Identify which cell holds the provided text, then report its (x, y) central coordinate. 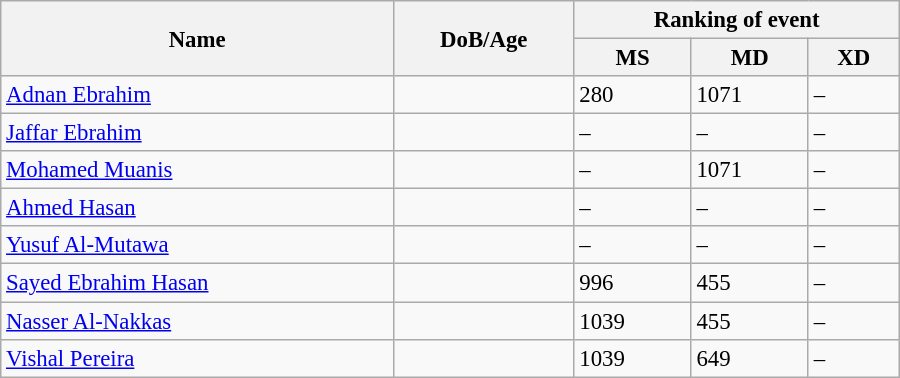
Vishal Pereira (198, 358)
Adnan Ebrahim (198, 95)
Ranking of event (736, 20)
Name (198, 38)
Yusuf Al-Mutawa (198, 245)
996 (632, 283)
XD (854, 58)
Ahmed Hasan (198, 208)
MS (632, 58)
DoB/Age (484, 38)
Mohamed Muanis (198, 170)
MD (750, 58)
Sayed Ebrahim Hasan (198, 283)
649 (750, 358)
280 (632, 95)
Nasser Al-Nakkas (198, 321)
Jaffar Ebrahim (198, 133)
